Provide the (x, y) coordinate of the cell's center where the given text is located.  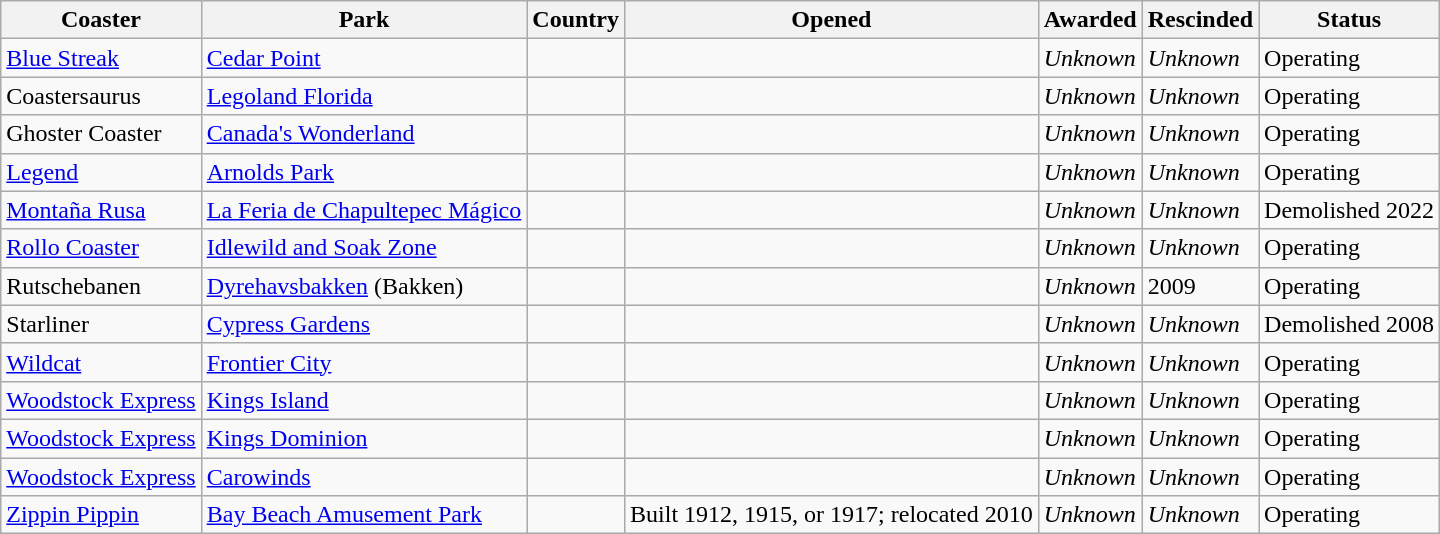
Canada's Wonderland (364, 134)
Idlewild and Soak Zone (364, 248)
Rutschebanen (101, 286)
La Feria de Chapultepec Mágico (364, 210)
Opened (832, 20)
Built 1912, 1915, or 1917; relocated 2010 (832, 515)
Park (364, 20)
Demolished 2008 (1350, 324)
Carowinds (364, 477)
Demolished 2022 (1350, 210)
Awarded (1090, 20)
Wildcat (101, 362)
Status (1350, 20)
Rollo Coaster (101, 248)
Ghoster Coaster (101, 134)
Bay Beach Amusement Park (364, 515)
Coastersaurus (101, 96)
Starliner (101, 324)
Zippin Pippin (101, 515)
Blue Streak (101, 58)
Montaña Rusa (101, 210)
Legend (101, 172)
Dyrehavsbakken (Bakken) (364, 286)
Legoland Florida (364, 96)
Arnolds Park (364, 172)
Country (576, 20)
2009 (1200, 286)
Cypress Gardens (364, 324)
Kings Dominion (364, 438)
Cedar Point (364, 58)
Coaster (101, 20)
Frontier City (364, 362)
Kings Island (364, 400)
Rescinded (1200, 20)
